Output the [x, y] coordinate of the center of the cell containing the given text.  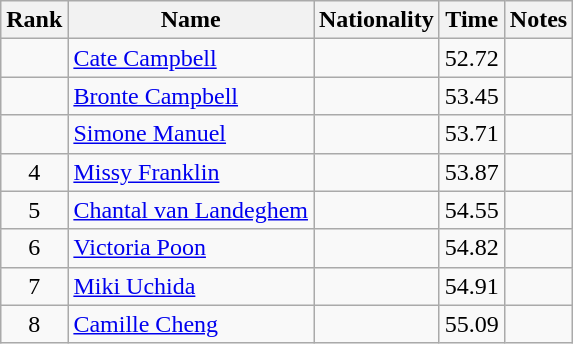
Name [191, 20]
8 [34, 324]
53.45 [472, 96]
Notes [538, 20]
Bronte Campbell [191, 96]
55.09 [472, 324]
Cate Campbell [191, 58]
Simone Manuel [191, 134]
54.55 [472, 210]
Missy Franklin [191, 172]
Time [472, 20]
5 [34, 210]
52.72 [472, 58]
Miki Uchida [191, 286]
Nationality [377, 20]
6 [34, 248]
53.71 [472, 134]
Camille Cheng [191, 324]
54.91 [472, 286]
4 [34, 172]
54.82 [472, 248]
Rank [34, 20]
7 [34, 286]
Victoria Poon [191, 248]
53.87 [472, 172]
Chantal van Landeghem [191, 210]
